Scan for the cell matching the given text and deliver its (X, Y) coordinate at center. 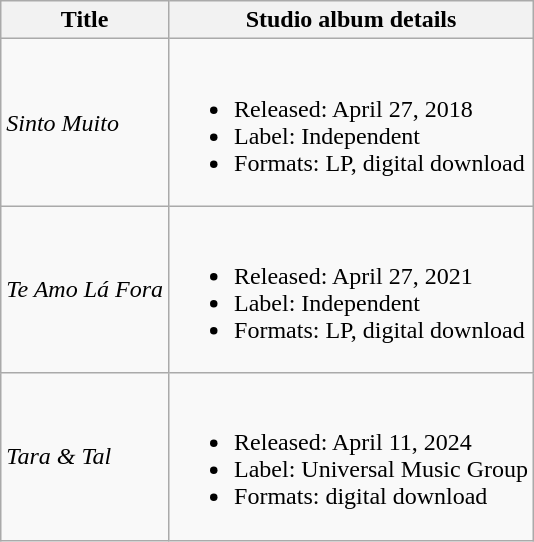
Released: April 27, 2018Label: IndependentFormats: LP, digital download (352, 122)
Title (85, 20)
Studio album details (352, 20)
Released: April 27, 2021Label: IndependentFormats: LP, digital download (352, 290)
Sinto Muito (85, 122)
Released: April 11, 2024Label: Universal Music GroupFormats: digital download (352, 456)
Te Amo Lá Fora (85, 290)
Tara & Tal (85, 456)
